Locate the cell with the specified text and output its [X, Y] center coordinate. 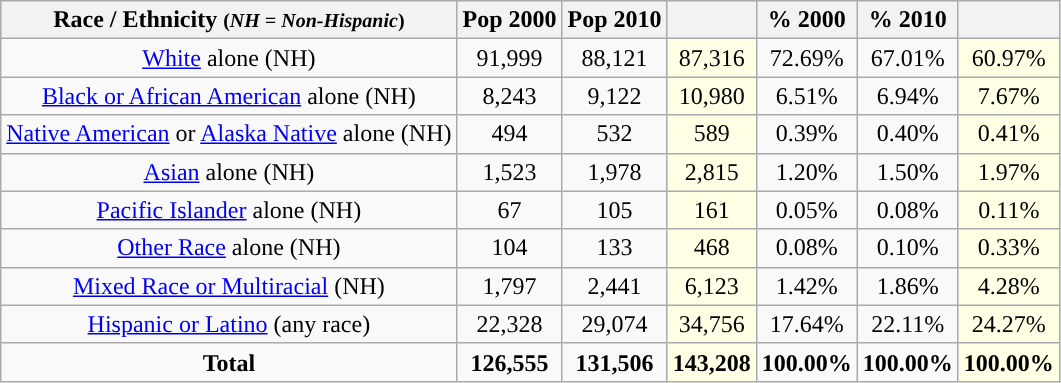
0.41% [1008, 134]
589 [712, 134]
104 [510, 248]
1.50% [908, 172]
1.42% [806, 286]
Race / Ethnicity (NH = Non-Hispanic) [229, 20]
143,208 [712, 362]
0.10% [908, 248]
0.05% [806, 210]
88,121 [614, 58]
22,328 [510, 324]
8,243 [510, 96]
Pacific Islander alone (NH) [229, 210]
494 [510, 134]
87,316 [712, 58]
2,441 [614, 286]
Total [229, 362]
0.33% [1008, 248]
Other Race alone (NH) [229, 248]
1,797 [510, 286]
67 [510, 210]
22.11% [908, 324]
7.67% [1008, 96]
Mixed Race or Multiracial (NH) [229, 286]
105 [614, 210]
Native American or Alaska Native alone (NH) [229, 134]
% 2010 [908, 20]
34,756 [712, 324]
60.97% [1008, 58]
9,122 [614, 96]
24.27% [1008, 324]
126,555 [510, 362]
532 [614, 134]
6.94% [908, 96]
468 [712, 248]
0.40% [908, 134]
67.01% [908, 58]
Hispanic or Latino (any race) [229, 324]
133 [614, 248]
6,123 [712, 286]
% 2000 [806, 20]
Pop 2010 [614, 20]
1,523 [510, 172]
161 [712, 210]
6.51% [806, 96]
1,978 [614, 172]
4.28% [1008, 286]
1.97% [1008, 172]
Asian alone (NH) [229, 172]
1.86% [908, 286]
91,999 [510, 58]
1.20% [806, 172]
17.64% [806, 324]
White alone (NH) [229, 58]
0.39% [806, 134]
72.69% [806, 58]
10,980 [712, 96]
131,506 [614, 362]
29,074 [614, 324]
2,815 [712, 172]
0.11% [1008, 210]
Black or African American alone (NH) [229, 96]
Pop 2000 [510, 20]
